For the text-containing cell, return its midpoint in [X, Y] coordinate format. 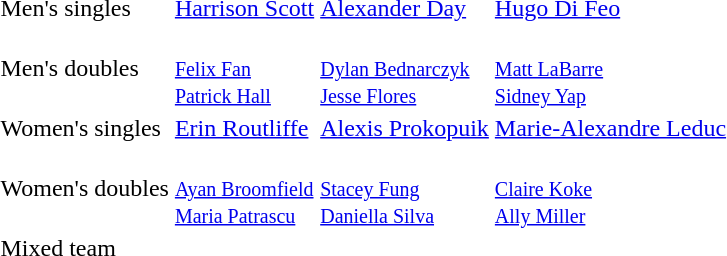
Dylan BednarczykJesse Flores [405, 68]
Stacey FungDaniella Silva [405, 188]
Marie-Alexandre Leduc [610, 128]
Ayan BroomfieldMaria Patrascu [244, 188]
Felix FanPatrick Hall [244, 68]
Erin Routliffe [244, 128]
Alexis Prokopuik [405, 128]
Claire KokeAlly Miller [610, 188]
Matt LaBarreSidney Yap [610, 68]
